Provide the [x, y] coordinate of the cell's center where the given text is located.  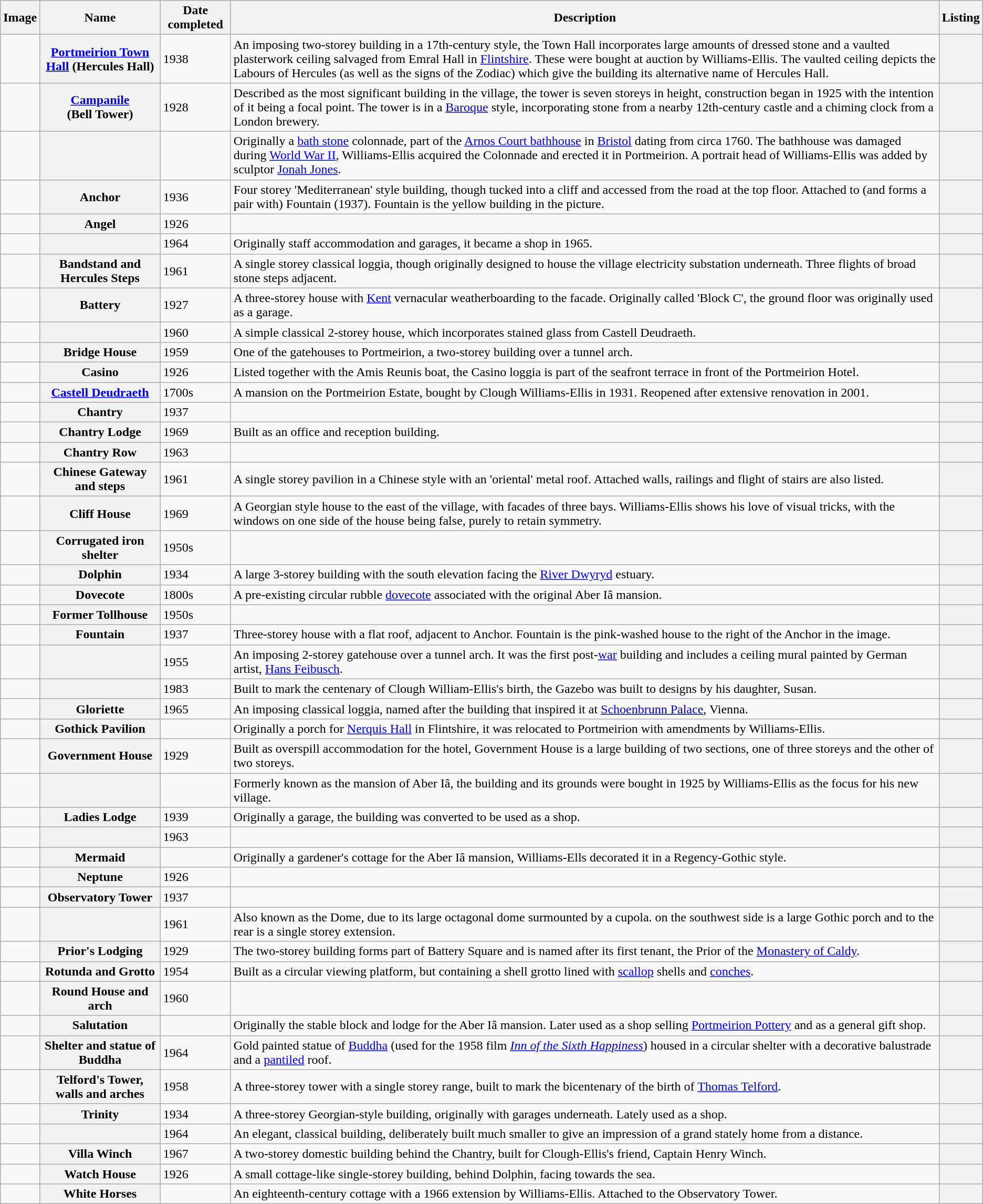
Observatory Tower [100, 897]
1800s [195, 595]
Ladies Lodge [100, 817]
A large 3-storey building with the south elevation facing the River Dwyryd estuary. [585, 575]
Gloriette [100, 709]
A single storey pavilion in a Chinese style with an 'oriental' metal roof. Attached walls, railings and flight of stairs are also listed. [585, 479]
Round House and arch [100, 998]
Originally the stable block and lodge for the Aber Iâ mansion. Later used as a shop selling Portmeirion Pottery and as a general gift shop. [585, 1025]
Gothick Pavilion [100, 729]
Bridge House [100, 352]
Mermaid [100, 857]
A small cottage-like single-storey building, behind Dolphin, facing towards the sea. [585, 1174]
Salutation [100, 1025]
An eighteenth-century cottage with a 1966 extension by Williams-Ellis. Attached to the Observatory Tower. [585, 1194]
Originally a garage, the building was converted to be used as a shop. [585, 817]
Name [100, 18]
Watch House [100, 1174]
White Horses [100, 1194]
A simple classical 2-storey house, which incorporates stained glass from Castell Deudraeth. [585, 332]
Originally staff accommodation and garages, it became a shop in 1965. [585, 244]
Campanile(Bell Tower) [100, 107]
A mansion on the Portmeirion Estate, bought by Clough Williams-Ellis in 1931. Reopened after extensive renovation in 2001. [585, 392]
Chantry [100, 412]
An imposing classical loggia, named after the building that inspired it at Schoenbrunn Palace, Vienna. [585, 709]
1967 [195, 1154]
Formerly known as the mansion of Aber Iâ, the building and its grounds were bought in 1925 by Williams-Ellis as the focus for his new village. [585, 790]
Description [585, 18]
Angel [100, 224]
1936 [195, 196]
1700s [195, 392]
1965 [195, 709]
Fountain [100, 635]
Built as an office and reception building. [585, 432]
Image [20, 18]
Portmeirion Town Hall (Hercules Hall) [100, 59]
Telford's Tower, walls and arches [100, 1086]
Chantry Lodge [100, 432]
Government House [100, 755]
Built as a circular viewing platform, but containing a shell grotto lined with scallop shells and conches. [585, 971]
Listed together with the Amis Reunis boat, the Casino loggia is part of the seafront terrace in front of the Portmeirion Hotel. [585, 372]
Listing [961, 18]
One of the gatehouses to Portmeirion, a two-storey building over a tunnel arch. [585, 352]
1983 [195, 689]
Dovecote [100, 595]
A three-storey Georgian-style building, originally with garages underneath. Lately used as a shop. [585, 1114]
Originally a gardener's cottage for the Aber Iâ mansion, Williams-Ells decorated it in a Regency-Gothic style. [585, 857]
Prior's Lodging [100, 951]
1959 [195, 352]
Three-storey house with a flat roof, adjacent to Anchor. Fountain is the pink-washed house to the right of the Anchor in the image. [585, 635]
1927 [195, 305]
Battery [100, 305]
Chantry Row [100, 452]
Shelter and statue of Buddha [100, 1053]
Originally a porch for Nerquis Hall in Flintshire, it was relocated to Portmeirion with amendments by Williams-Ellis. [585, 729]
Castell Deudraeth [100, 392]
Built to mark the centenary of Clough William-Ellis's birth, the Gazebo was built to designs by his daughter, Susan. [585, 689]
Bandstand and Hercules Steps [100, 271]
Rotunda and Grotto [100, 971]
Corrugated iron shelter [100, 547]
Former Tollhouse [100, 615]
Trinity [100, 1114]
Date completed [195, 18]
1938 [195, 59]
Anchor [100, 196]
Chinese Gateway and steps [100, 479]
1958 [195, 1086]
A pre-existing circular rubble dovecote associated with the original Aber Iâ mansion. [585, 595]
Dolphin [100, 575]
Villa Winch [100, 1154]
1955 [195, 662]
An elegant, classical building, deliberately built much smaller to give an impression of a grand stately home from a distance. [585, 1134]
1928 [195, 107]
1954 [195, 971]
A two-storey domestic building behind the Chantry, built for Clough-Ellis's friend, Captain Henry Winch. [585, 1154]
Neptune [100, 877]
Cliff House [100, 514]
A three-storey tower with a single storey range, built to mark the bicentenary of the birth of Thomas Telford. [585, 1086]
The two-storey building forms part of Battery Square and is named after its first tenant, the Prior of the Monastery of Caldy. [585, 951]
1939 [195, 817]
Casino [100, 372]
